Identify which cell holds the provided text, then report its [x, y] central coordinate. 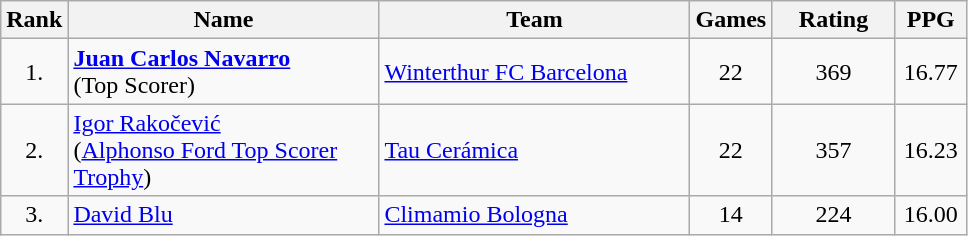
3. [34, 215]
Tau Cerámica [534, 150]
PPG [930, 20]
1. [34, 72]
224 [834, 215]
14 [731, 215]
Games [731, 20]
16.77 [930, 72]
Climamio Bologna [534, 215]
369 [834, 72]
16.23 [930, 150]
Rating [834, 20]
16.00 [930, 215]
Rank [34, 20]
Winterthur FC Barcelona [534, 72]
Juan Carlos Navarro (Top Scorer) [224, 72]
David Blu [224, 215]
2. [34, 150]
Name [224, 20]
Team [534, 20]
Igor Rakočević (Alphonso Ford Top Scorer Trophy) [224, 150]
357 [834, 150]
